For the text-containing cell, return its midpoint in (x, y) coordinate format. 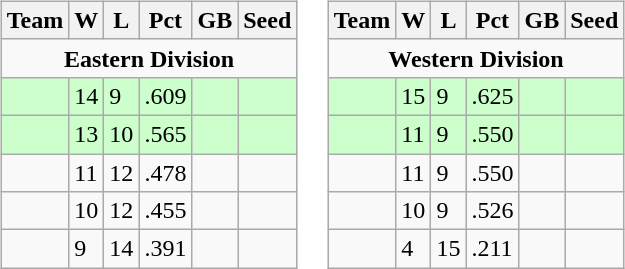
.455 (166, 211)
.478 (166, 173)
.211 (492, 249)
.526 (492, 211)
4 (414, 249)
.609 (166, 96)
13 (86, 134)
.565 (166, 134)
.391 (166, 249)
Eastern Division (149, 58)
.625 (492, 96)
Western Division (476, 58)
